For the text-containing cell, return its midpoint in [x, y] coordinate format. 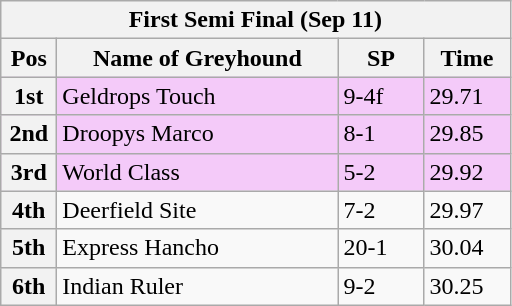
29.97 [467, 210]
29.71 [467, 96]
Droopys Marco [198, 134]
9-4f [381, 96]
Time [467, 58]
2nd [29, 134]
Geldrops Touch [198, 96]
World Class [198, 172]
Express Hancho [198, 248]
3rd [29, 172]
9-2 [381, 286]
6th [29, 286]
1st [29, 96]
Pos [29, 58]
First Semi Final (Sep 11) [256, 20]
Deerfield Site [198, 210]
SP [381, 58]
30.25 [467, 286]
Name of Greyhound [198, 58]
5-2 [381, 172]
4th [29, 210]
20-1 [381, 248]
8-1 [381, 134]
5th [29, 248]
29.85 [467, 134]
29.92 [467, 172]
30.04 [467, 248]
Indian Ruler [198, 286]
7-2 [381, 210]
